Search for the cell housing the specified text and yield its [x, y] center coordinate. 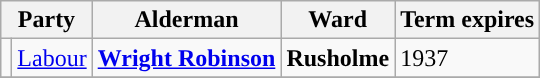
Labour [52, 58]
Term expires [468, 20]
1937 [468, 58]
Party [46, 20]
Wright Robinson [186, 58]
Rusholme [338, 58]
Ward [338, 20]
Alderman [186, 20]
